Scan for the cell matching the given text and deliver its [X, Y] coordinate at center. 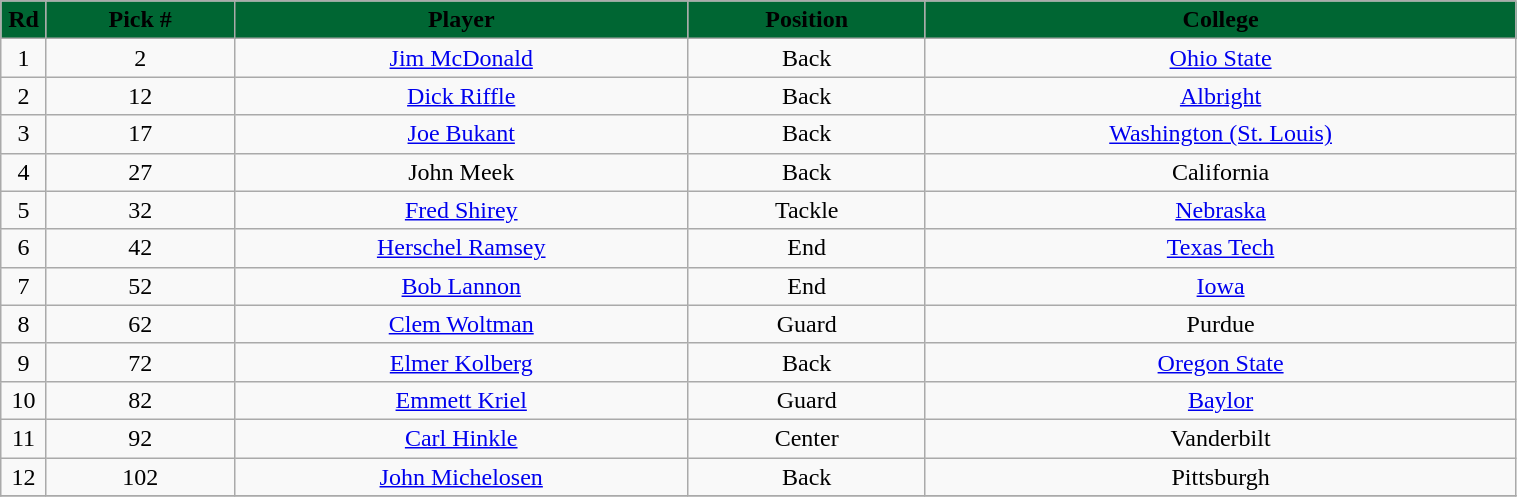
72 [140, 362]
52 [140, 286]
62 [140, 324]
Rd [24, 20]
Joe Bukant [461, 134]
Albright [1220, 96]
John Michelosen [461, 477]
1 [24, 58]
California [1220, 172]
Tackle [806, 210]
Purdue [1220, 324]
Bob Lannon [461, 286]
Player [461, 20]
4 [24, 172]
Position [806, 20]
32 [140, 210]
Clem Woltman [461, 324]
Emmett Kriel [461, 400]
Fred Shirey [461, 210]
Vanderbilt [1220, 438]
Ohio State [1220, 58]
102 [140, 477]
Jim McDonald [461, 58]
Baylor [1220, 400]
3 [24, 134]
7 [24, 286]
5 [24, 210]
9 [24, 362]
Herschel Ramsey [461, 248]
Elmer Kolberg [461, 362]
Dick Riffle [461, 96]
Iowa [1220, 286]
17 [140, 134]
Carl Hinkle [461, 438]
Oregon State [1220, 362]
Nebraska [1220, 210]
42 [140, 248]
Washington (St. Louis) [1220, 134]
Texas Tech [1220, 248]
82 [140, 400]
10 [24, 400]
Pick # [140, 20]
92 [140, 438]
Center [806, 438]
John Meek [461, 172]
College [1220, 20]
11 [24, 438]
27 [140, 172]
8 [24, 324]
6 [24, 248]
Pittsburgh [1220, 477]
